Scan for the cell matching the given text and deliver its [X, Y] coordinate at center. 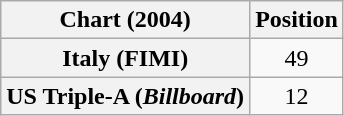
Italy (FIMI) [126, 58]
12 [297, 96]
Chart (2004) [126, 20]
US Triple-A (Billboard) [126, 96]
Position [297, 20]
49 [297, 58]
